Return (X, Y) of the center of cell containing provided text 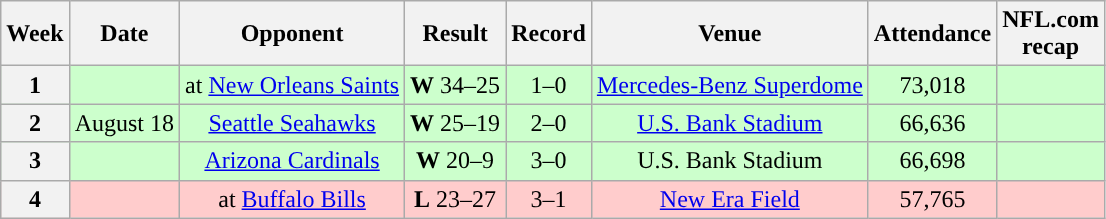
NFL.comrecap (1051, 34)
4 (35, 199)
W 20–9 (456, 161)
Record (549, 34)
at Buffalo Bills (292, 199)
1 (35, 85)
2–0 (549, 123)
57,765 (932, 199)
Attendance (932, 34)
W 25–19 (456, 123)
3 (35, 161)
2 (35, 123)
Date (124, 34)
W 34–25 (456, 85)
1–0 (549, 85)
66,636 (932, 123)
at New Orleans Saints (292, 85)
Arizona Cardinals (292, 161)
Week (35, 34)
Mercedes-Benz Superdome (730, 85)
73,018 (932, 85)
New Era Field (730, 199)
Result (456, 34)
3–1 (549, 199)
3–0 (549, 161)
Opponent (292, 34)
August 18 (124, 123)
L 23–27 (456, 199)
Venue (730, 34)
66,698 (932, 161)
Seattle Seahawks (292, 123)
